For the text-containing cell, return its midpoint in (x, y) coordinate format. 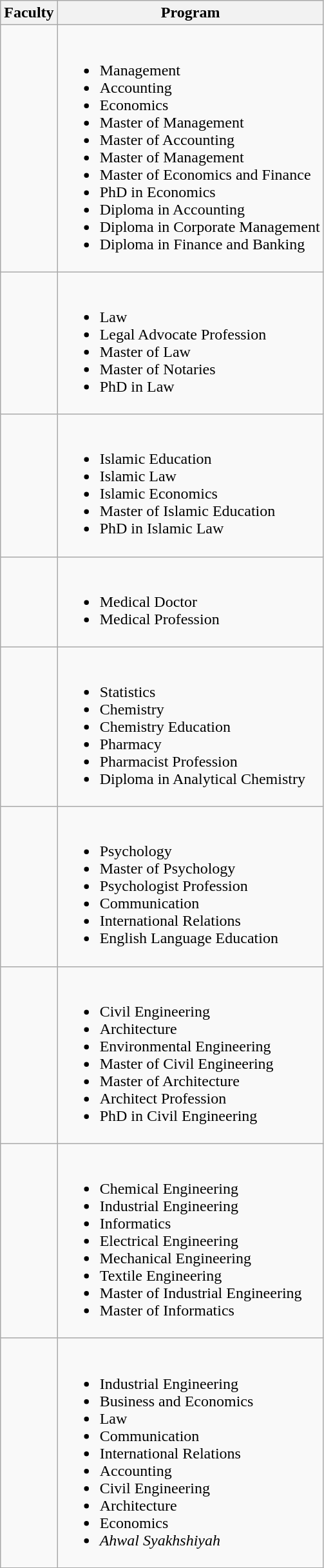
Program (191, 13)
LawLegal Advocate ProfessionMaster of LawMaster of NotariesPhD in Law (191, 343)
Islamic EducationIslamic LawIslamic EconomicsMaster of Islamic EducationPhD in Islamic Law (191, 486)
PsychologyMaster of PsychologyPsychologist ProfessionCommunicationInternational RelationsEnglish Language Education (191, 886)
Medical DoctorMedical Profession (191, 602)
Industrial EngineeringBusiness and EconomicsLawCommunicationInternational RelationsAccountingCivil EngineeringArchitectureEconomicsAhwal Syakhshiyah (191, 1453)
Civil EngineeringArchitectureEnvironmental EngineeringMaster of Civil EngineeringMaster of ArchitectureArchitect ProfessionPhD in Civil Engineering (191, 1055)
Faculty (29, 13)
StatisticsChemistryChemistry EducationPharmacyPharmacist ProfessionDiploma in Analytical Chemistry (191, 727)
